Find where the given text appears and provide that cell's center as (X, Y) coordinate. 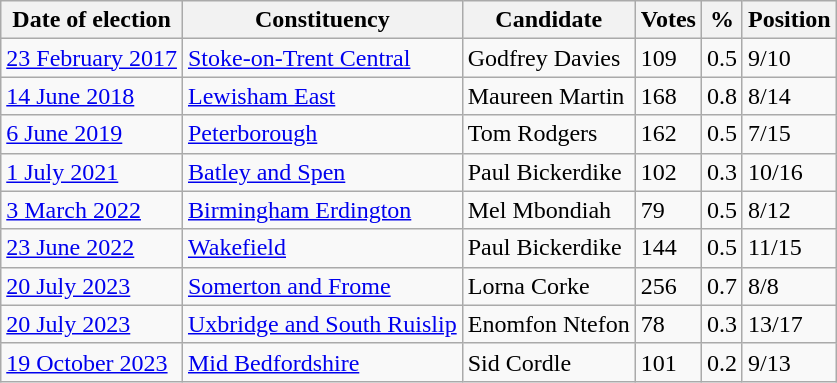
102 (668, 172)
0.2 (722, 362)
% (722, 20)
Peterborough (322, 134)
8/8 (789, 286)
168 (668, 96)
14 June 2018 (92, 96)
Batley and Spen (322, 172)
0.7 (722, 286)
Enomfon Ntefon (548, 324)
23 June 2022 (92, 248)
Sid Cordle (548, 362)
Lorna Corke (548, 286)
Uxbridge and South Ruislip (322, 324)
8/14 (789, 96)
Votes (668, 20)
Position (789, 20)
Mel Mbondiah (548, 210)
Somerton and Frome (322, 286)
Godfrey Davies (548, 58)
101 (668, 362)
256 (668, 286)
11/15 (789, 248)
19 October 2023 (92, 362)
Constituency (322, 20)
9/13 (789, 362)
1 July 2021 (92, 172)
Tom Rodgers (548, 134)
Maureen Martin (548, 96)
7/15 (789, 134)
3 March 2022 (92, 210)
0.8 (722, 96)
Lewisham East (322, 96)
109 (668, 58)
78 (668, 324)
10/16 (789, 172)
8/12 (789, 210)
9/10 (789, 58)
144 (668, 248)
Mid Bedfordshire (322, 362)
23 February 2017 (92, 58)
Birmingham Erdington (322, 210)
13/17 (789, 324)
Wakefield (322, 248)
Date of election (92, 20)
162 (668, 134)
Candidate (548, 20)
Stoke-on-Trent Central (322, 58)
6 June 2019 (92, 134)
79 (668, 210)
